Find where the given text appears and provide that cell's center as [X, Y] coordinate. 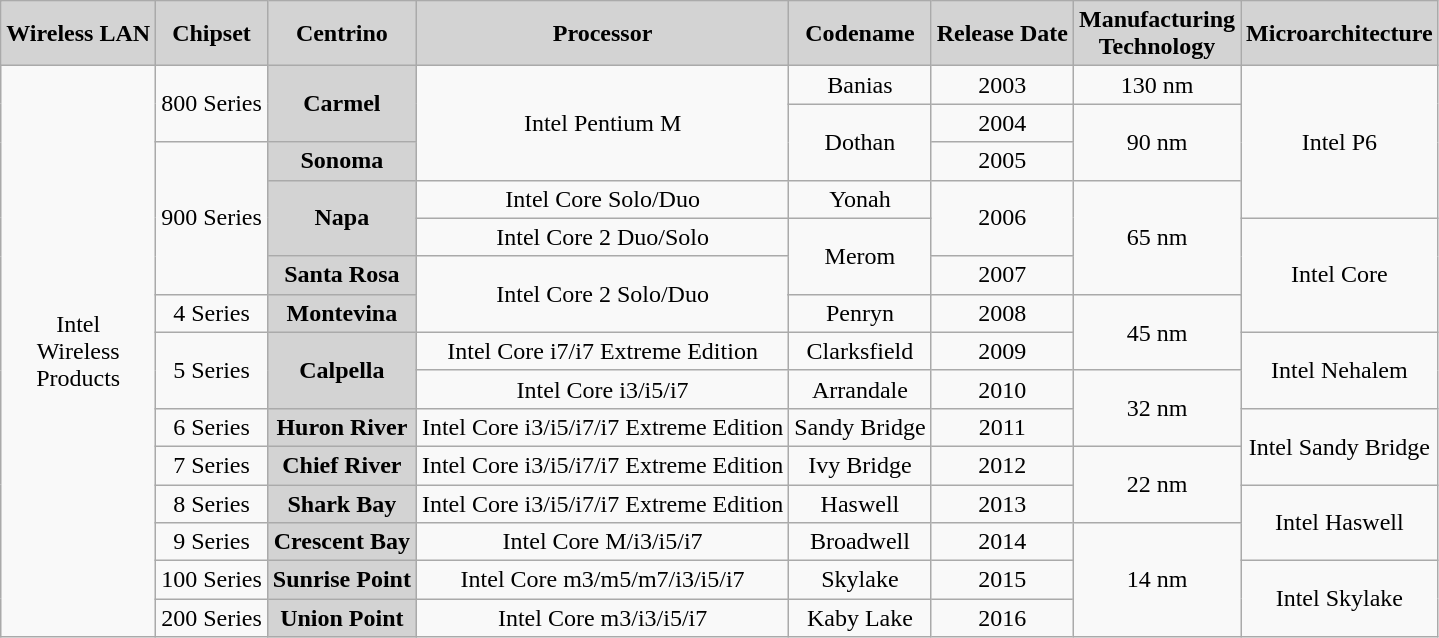
Penryn [860, 313]
2016 [1002, 618]
Haswell [860, 503]
Centrino [342, 34]
2004 [1002, 123]
Ivy Bridge [860, 465]
Intel P6 [1340, 142]
IntelWirelessProducts [78, 352]
Intel Haswell [1340, 522]
9 Series [212, 542]
Yonah [860, 199]
Huron River [342, 427]
2006 [1002, 218]
4 Series [212, 313]
2012 [1002, 465]
Chipset [212, 34]
Chief River [342, 465]
2008 [1002, 313]
Intel Core 2 Duo/Solo [602, 237]
Napa [342, 218]
ManufacturingTechnology [1156, 34]
90 nm [1156, 142]
Clarksfield [860, 351]
6 Series [212, 427]
Merom [860, 256]
Skylake [860, 580]
Dothan [860, 142]
Banias [860, 85]
Intel Core m3/m5/m7/i3/i5/i7 [602, 580]
Intel Core Solo/Duo [602, 199]
7 Series [212, 465]
Shark Bay [342, 503]
Union Point [342, 618]
Santa Rosa [342, 275]
Sonoma [342, 161]
Kaby Lake [860, 618]
5 Series [212, 370]
800 Series [212, 104]
2013 [1002, 503]
Intel Core [1340, 275]
Carmel [342, 104]
200 Series [212, 618]
Intel Core m3/i3/i5/i7 [602, 618]
Sunrise Point [342, 580]
Wireless LAN [78, 34]
Intel Core 2 Solo/Duo [602, 294]
Intel Core M/i3/i5/i7 [602, 542]
Crescent Bay [342, 542]
2007 [1002, 275]
2015 [1002, 580]
Intel Core i7/i7 Extreme Edition [602, 351]
65 nm [1156, 237]
32 nm [1156, 408]
Intel Core i3/i5/i7 [602, 389]
900 Series [212, 218]
Codename [860, 34]
Intel Skylake [1340, 599]
Intel Nehalem [1340, 370]
2011 [1002, 427]
Broadwell [860, 542]
Montevina [342, 313]
Intel Pentium M [602, 123]
2010 [1002, 389]
14 nm [1156, 580]
100 Series [212, 580]
8 Series [212, 503]
Calpella [342, 370]
2014 [1002, 542]
45 nm [1156, 332]
Release Date [1002, 34]
Microarchitecture [1340, 34]
2003 [1002, 85]
Arrandale [860, 389]
Intel Sandy Bridge [1340, 446]
2005 [1002, 161]
2009 [1002, 351]
Sandy Bridge [860, 427]
22 nm [1156, 484]
Processor [602, 34]
130 nm [1156, 85]
